Scan for the cell matching the given text and deliver its [X, Y] coordinate at center. 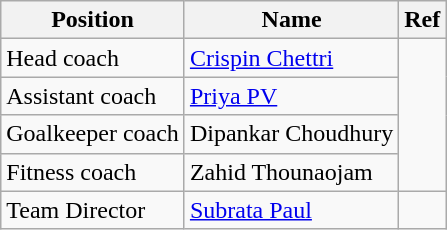
Ref [422, 20]
Team Director [93, 210]
Subrata Paul [291, 210]
Zahid Thounaojam [291, 172]
Dipankar Choudhury [291, 134]
Position [93, 20]
Assistant coach [93, 96]
Name [291, 20]
Crispin Chettri [291, 58]
Priya PV [291, 96]
Fitness coach [93, 172]
Head coach [93, 58]
Goalkeeper coach [93, 134]
